Capture the cell that displays the provided text and extract its (X, Y) central coordinate. 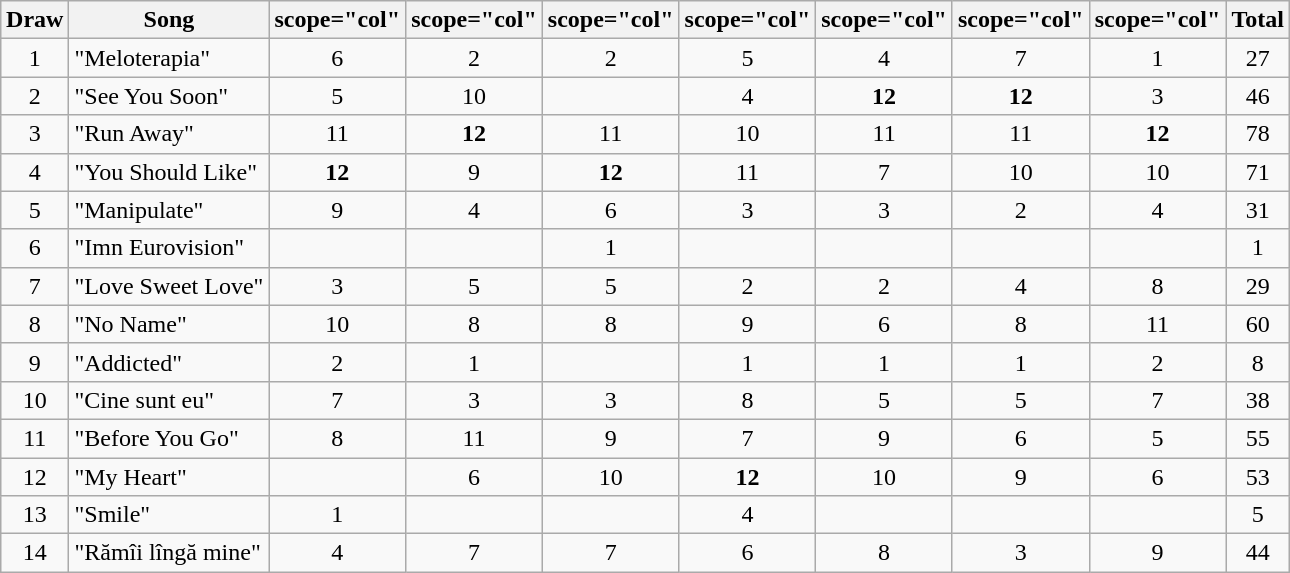
"See You Soon" (169, 96)
Draw (35, 20)
"Meloterapia" (169, 58)
"My Heart" (169, 477)
"Cine sunt eu" (169, 400)
71 (1258, 172)
"Run Away" (169, 134)
38 (1258, 400)
"You Should Like" (169, 172)
"Smile" (169, 515)
46 (1258, 96)
"Rămîi lîngă mine" (169, 553)
55 (1258, 438)
31 (1258, 210)
60 (1258, 324)
"Imn Eurovision" (169, 248)
Total (1258, 20)
"Before You Go" (169, 438)
"Addicted" (169, 362)
44 (1258, 553)
29 (1258, 286)
"No Name" (169, 324)
14 (35, 553)
"Love Sweet Love" (169, 286)
27 (1258, 58)
Song (169, 20)
13 (35, 515)
53 (1258, 477)
78 (1258, 134)
"Manipulate" (169, 210)
